Output the [x, y] coordinate of the center of the cell containing the given text.  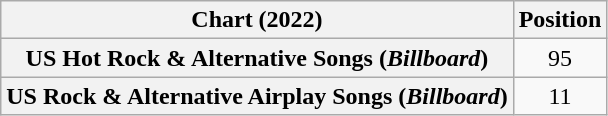
US Hot Rock & Alternative Songs (Billboard) [257, 58]
Position [560, 20]
US Rock & Alternative Airplay Songs (Billboard) [257, 96]
Chart (2022) [257, 20]
11 [560, 96]
95 [560, 58]
